Extract the [X, Y] coordinate from the center of the cell holding the provided text.  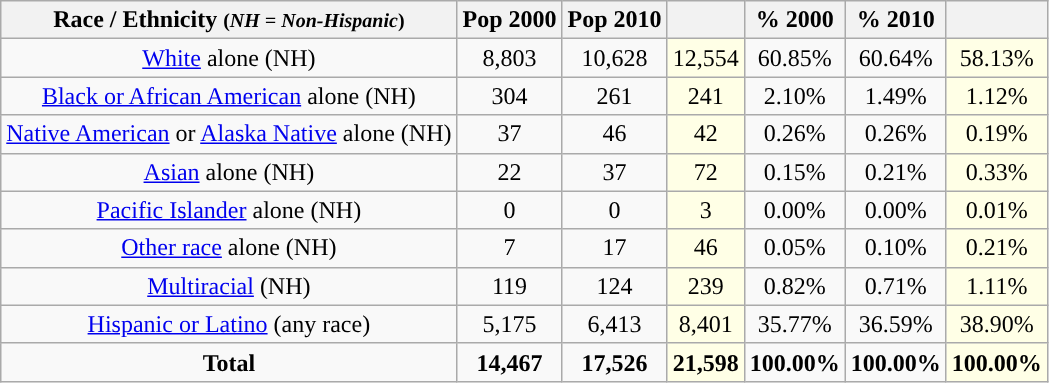
261 [614, 96]
Other race alone (NH) [229, 248]
72 [706, 172]
304 [510, 96]
0.19% [996, 134]
5,175 [510, 324]
22 [510, 172]
1.11% [996, 286]
0.33% [996, 172]
7 [510, 248]
38.90% [996, 324]
60.85% [794, 58]
0.71% [896, 286]
Native American or Alaska Native alone (NH) [229, 134]
0.82% [794, 286]
1.49% [896, 96]
% 2010 [896, 20]
17,526 [614, 362]
8,401 [706, 324]
Pop 2010 [614, 20]
14,467 [510, 362]
6,413 [614, 324]
60.64% [896, 58]
3 [706, 210]
Pacific Islander alone (NH) [229, 210]
10,628 [614, 58]
241 [706, 96]
239 [706, 286]
124 [614, 286]
Black or African American alone (NH) [229, 96]
Asian alone (NH) [229, 172]
58.13% [996, 58]
Multiracial (NH) [229, 286]
0.01% [996, 210]
Pop 2000 [510, 20]
0.05% [794, 248]
Hispanic or Latino (any race) [229, 324]
2.10% [794, 96]
White alone (NH) [229, 58]
21,598 [706, 362]
1.12% [996, 96]
8,803 [510, 58]
17 [614, 248]
0.10% [896, 248]
Total [229, 362]
% 2000 [794, 20]
36.59% [896, 324]
35.77% [794, 324]
119 [510, 286]
Race / Ethnicity (NH = Non-Hispanic) [229, 20]
0.15% [794, 172]
12,554 [706, 58]
42 [706, 134]
